Capture the cell that displays the provided text and extract its (X, Y) central coordinate. 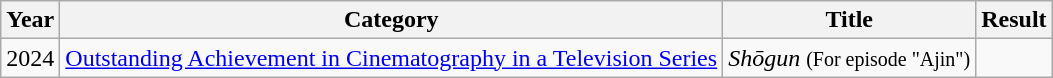
2024 (30, 58)
Year (30, 20)
Title (850, 20)
Outstanding Achievement in Cinematography in a Television Series (392, 58)
Category (392, 20)
Shōgun (For episode "Ajin") (850, 58)
Result (1014, 20)
